Extract the (X, Y) coordinate from the center of the cell holding the provided text.  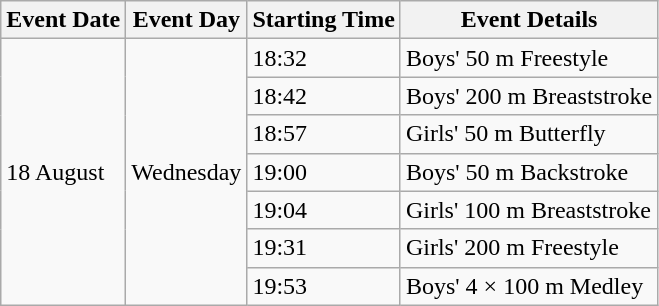
18 August (64, 172)
Boys' 4 × 100 m Medley (528, 286)
19:53 (324, 286)
Boys' 50 m Freestyle (528, 58)
Boys' 200 m Breaststroke (528, 96)
Girls' 100 m Breaststroke (528, 210)
Event Details (528, 20)
18:42 (324, 96)
19:04 (324, 210)
Girls' 200 m Freestyle (528, 248)
Event Date (64, 20)
19:31 (324, 248)
Wednesday (186, 172)
Starting Time (324, 20)
Boys' 50 m Backstroke (528, 172)
Girls' 50 m Butterfly (528, 134)
18:57 (324, 134)
19:00 (324, 172)
18:32 (324, 58)
Event Day (186, 20)
